For the text-containing cell, return its midpoint in [x, y] coordinate format. 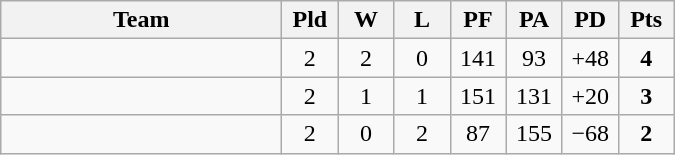
PA [534, 20]
+48 [590, 58]
131 [534, 96]
Pts [646, 20]
PD [590, 20]
4 [646, 58]
Team [142, 20]
87 [478, 134]
3 [646, 96]
PF [478, 20]
93 [534, 58]
W [366, 20]
−68 [590, 134]
151 [478, 96]
Pld [310, 20]
141 [478, 58]
155 [534, 134]
+20 [590, 96]
L [422, 20]
